Locate the cell with the specified text and output its (x, y) center coordinate. 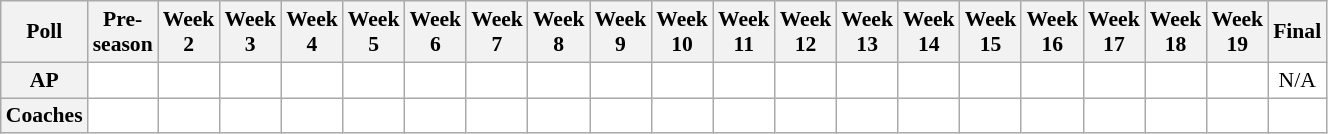
Week4 (312, 32)
Week18 (1176, 32)
Week2 (189, 32)
Week9 (621, 32)
Week11 (744, 32)
Week15 (991, 32)
Week8 (559, 32)
Coaches (44, 116)
Week12 (806, 32)
Week5 (374, 32)
Week14 (929, 32)
Final (1297, 32)
Week13 (867, 32)
N/A (1297, 80)
AP (44, 80)
Week16 (1052, 32)
Week3 (250, 32)
Week7 (497, 32)
Week19 (1237, 32)
Pre-season (123, 32)
Week6 (435, 32)
Week10 (682, 32)
Week17 (1114, 32)
Poll (44, 32)
